Output the [X, Y] coordinate of the center of the cell containing the given text.  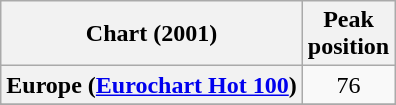
76 [348, 85]
Europe (Eurochart Hot 100) [152, 85]
Chart (2001) [152, 34]
Peakposition [348, 34]
